Pinpoint the cell where the given text exists, returning its [X, Y] midpoint coordinate. 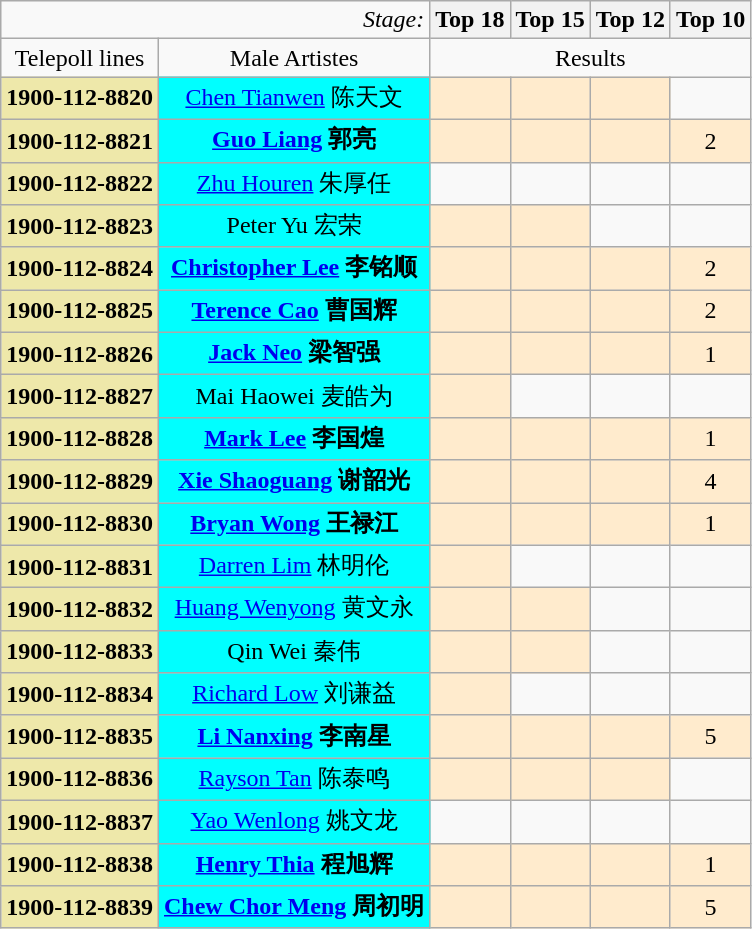
Henry Thia 程旭辉 [294, 864]
1900-112-8824 [80, 268]
1900-112-8822 [80, 184]
Terence Cao 曹国辉 [294, 312]
Christopher Lee 李铭顺 [294, 268]
Zhu Houren 朱厚任 [294, 184]
1900-112-8837 [80, 822]
Xie Shaoguang 谢韶光 [294, 482]
1900-112-8823 [80, 226]
1900-112-8821 [80, 140]
Mai Haowei 麦皓为 [294, 396]
1900-112-8838 [80, 864]
Rayson Tan 陈泰鸣 [294, 780]
1900-112-8825 [80, 312]
1900-112-8832 [80, 610]
1900-112-8827 [80, 396]
Peter Yu 宏荣 [294, 226]
Chew Chor Meng 周初明 [294, 908]
1900-112-8834 [80, 694]
Qin Wei 秦伟 [294, 652]
Mark Lee 李国煌 [294, 438]
Richard Low 刘谦益 [294, 694]
Top 18 [470, 20]
1900-112-8831 [80, 566]
Huang Wenyong 黄文永 [294, 610]
1900-112-8830 [80, 524]
Stage: [216, 20]
1900-112-8828 [80, 438]
1900-112-8820 [80, 98]
1900-112-8826 [80, 354]
Male Artistes [294, 58]
Top 15 [550, 20]
1900-112-8839 [80, 908]
Li Nanxing 李南星 [294, 736]
Results [590, 58]
1900-112-8836 [80, 780]
1900-112-8829 [80, 482]
Telepoll lines [80, 58]
Darren Lim 林明伦 [294, 566]
Chen Tianwen 陈天文 [294, 98]
4 [710, 482]
Yao Wenlong 姚文龙 [294, 822]
1900-112-8835 [80, 736]
Top 12 [630, 20]
Jack Neo 梁智强 [294, 354]
Bryan Wong 王禄江 [294, 524]
Top 10 [710, 20]
1900-112-8833 [80, 652]
Guo Liang 郭亮 [294, 140]
